Return (x, y) of the center of cell containing provided text 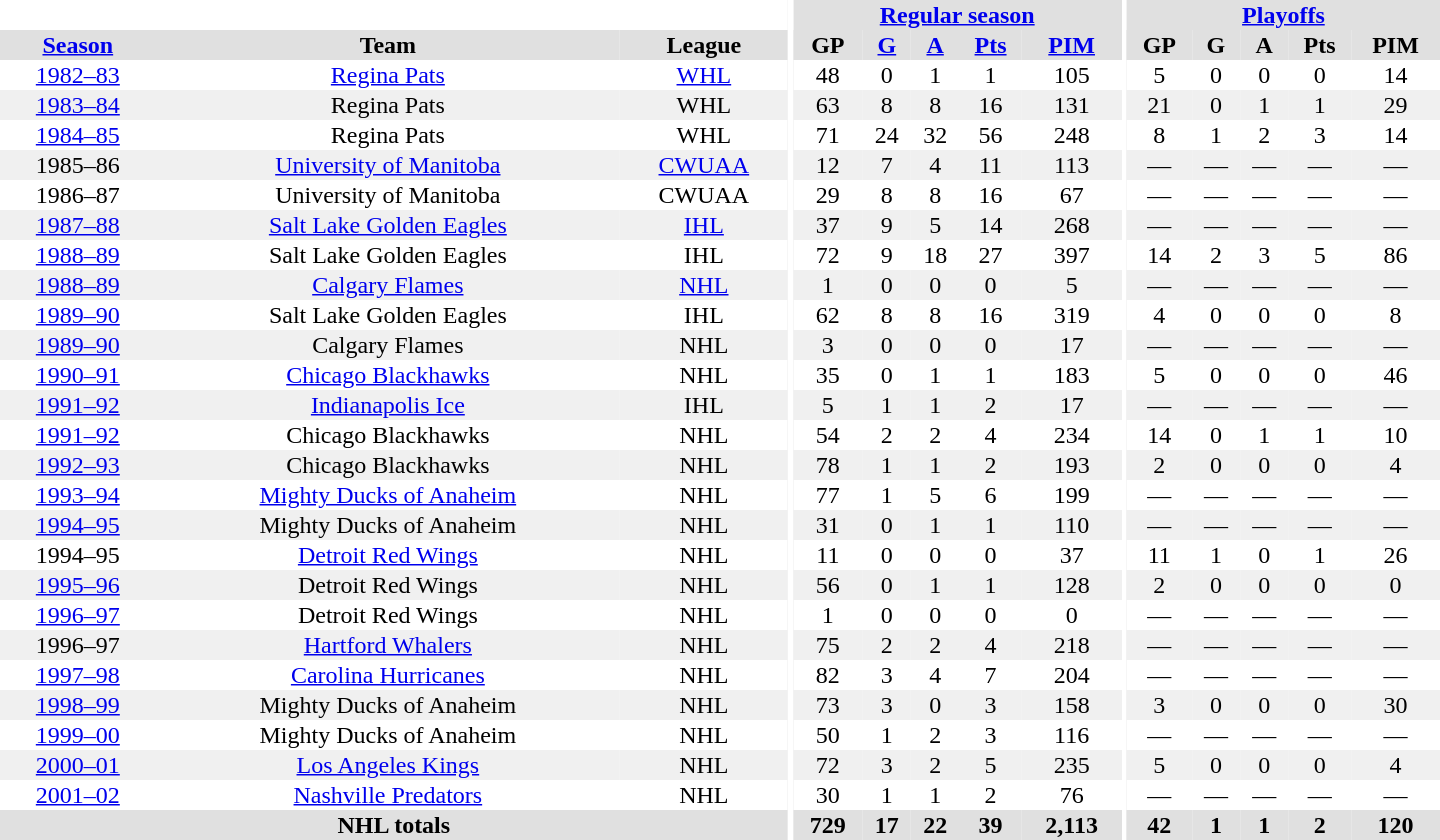
183 (1072, 375)
218 (1072, 645)
21 (1160, 105)
1990–91 (78, 375)
234 (1072, 435)
1998–99 (78, 705)
1997–98 (78, 675)
77 (828, 495)
67 (1072, 195)
116 (1072, 735)
1992–93 (78, 465)
729 (828, 825)
128 (1072, 585)
199 (1072, 495)
2000–01 (78, 765)
75 (828, 645)
204 (1072, 675)
54 (828, 435)
105 (1072, 75)
71 (828, 135)
10 (1396, 435)
Playoffs (1284, 15)
32 (935, 135)
110 (1072, 525)
12 (828, 165)
1984–85 (78, 135)
131 (1072, 105)
158 (1072, 705)
Indianapolis Ice (388, 405)
Regular season (957, 15)
397 (1072, 255)
46 (1396, 375)
62 (828, 315)
113 (1072, 165)
Carolina Hurricanes (388, 675)
39 (990, 825)
1985–86 (78, 165)
Team (388, 45)
78 (828, 465)
League (704, 45)
63 (828, 105)
193 (1072, 465)
1987–88 (78, 225)
2001–02 (78, 795)
1993–94 (78, 495)
31 (828, 525)
Hartford Whalers (388, 645)
2,113 (1072, 825)
1982–83 (78, 75)
NHL totals (394, 825)
86 (1396, 255)
24 (887, 135)
248 (1072, 135)
120 (1396, 825)
76 (1072, 795)
18 (935, 255)
6 (990, 495)
73 (828, 705)
Season (78, 45)
268 (1072, 225)
1983–84 (78, 105)
35 (828, 375)
26 (1396, 555)
42 (1160, 825)
Nashville Predators (388, 795)
319 (1072, 315)
82 (828, 675)
27 (990, 255)
1999–00 (78, 735)
Los Angeles Kings (388, 765)
1995–96 (78, 585)
235 (1072, 765)
22 (935, 825)
50 (828, 735)
48 (828, 75)
1986–87 (78, 195)
